Locate the cell with the specified text and output its [x, y] center coordinate. 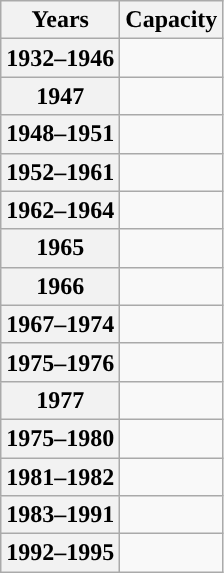
1992–1995 [60, 553]
1947 [60, 96]
1952–1961 [60, 172]
1977 [60, 400]
1965 [60, 248]
1975–1976 [60, 362]
1948–1951 [60, 134]
1981–1982 [60, 477]
1966 [60, 286]
1975–1980 [60, 438]
1967–1974 [60, 324]
1962–1964 [60, 210]
1983–1991 [60, 515]
Years [60, 20]
Capacity [172, 20]
1932–1946 [60, 58]
